Provide the [x, y] coordinate of the cell's center where the given text is located.  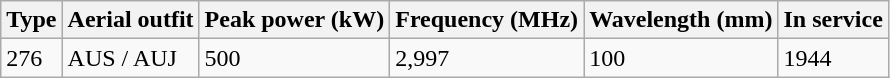
Wavelength (mm) [681, 20]
2,997 [487, 58]
Aerial outfit [130, 20]
100 [681, 58]
Frequency (MHz) [487, 20]
Peak power (kW) [294, 20]
1944 [833, 58]
500 [294, 58]
276 [32, 58]
In service [833, 20]
AUS / AUJ [130, 58]
Type [32, 20]
